Find where the given text appears and provide that cell's center as [X, Y] coordinate. 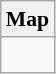
Map [28, 19]
